Identify which cell holds the provided text, then report its [X, Y] central coordinate. 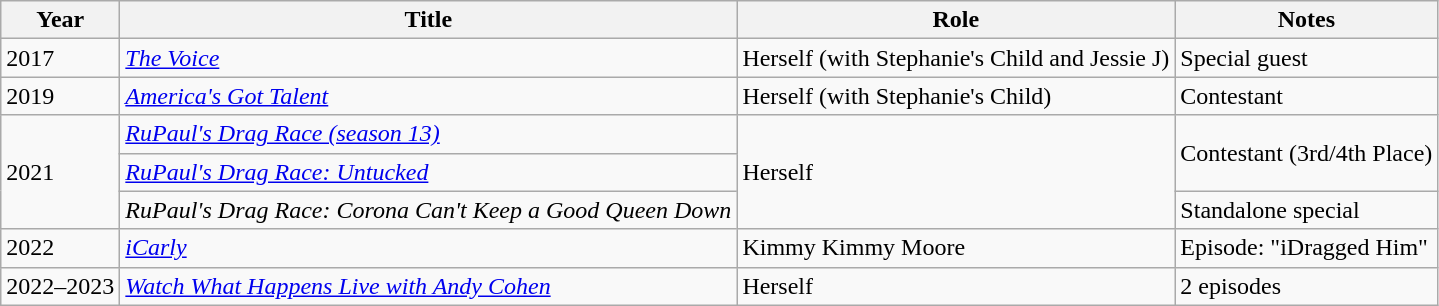
Role [956, 20]
RuPaul's Drag Race (season 13) [428, 134]
2 episodes [1306, 286]
The Voice [428, 58]
2022–2023 [60, 286]
iCarly [428, 248]
Title [428, 20]
Year [60, 20]
2021 [60, 172]
America's Got Talent [428, 96]
2022 [60, 248]
Watch What Happens Live with Andy Cohen [428, 286]
Standalone special [1306, 210]
Notes [1306, 20]
Herself (with Stephanie's Child) [956, 96]
Contestant (3rd/4th Place) [1306, 153]
Special guest [1306, 58]
2017 [60, 58]
Episode: "iDragged Him" [1306, 248]
RuPaul's Drag Race: Corona Can't Keep a Good Queen Down [428, 210]
Contestant [1306, 96]
2019 [60, 96]
Kimmy Kimmy Moore [956, 248]
Herself (with Stephanie's Child and Jessie J) [956, 58]
RuPaul's Drag Race: Untucked [428, 172]
